For the text-containing cell, return its midpoint in (x, y) coordinate format. 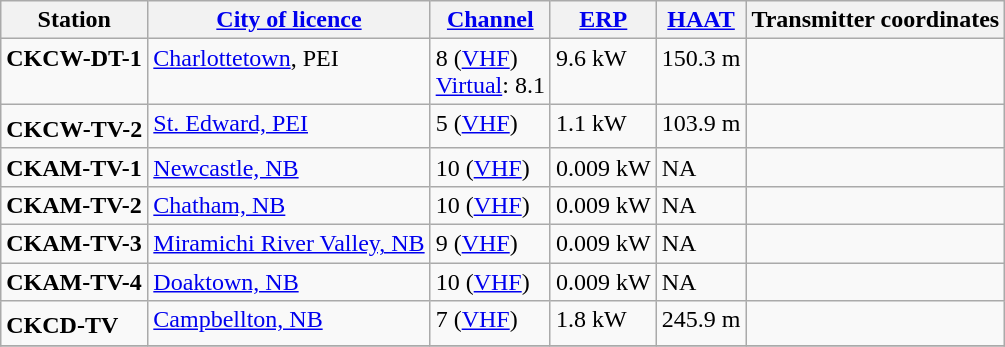
5 (VHF) (490, 126)
CKAM-TV-4 (74, 282)
Miramichi River Valley, NB (289, 244)
CKAM-TV-3 (74, 244)
103.9 m (701, 126)
Station (74, 20)
150.3 m (701, 72)
CKCD-TV (74, 324)
1.1 kW (603, 126)
245.9 m (701, 324)
Channel (490, 20)
Transmitter coordinates (876, 20)
Chatham, NB (289, 205)
HAAT (701, 20)
CKAM-TV-1 (74, 167)
ERP (603, 20)
7 (VHF) (490, 324)
1.8 kW (603, 324)
CKAM-TV-2 (74, 205)
9.6 kW (603, 72)
City of licence (289, 20)
CKCW-DT-1 (74, 72)
Charlottetown, PEI (289, 72)
8 (VHF) Virtual: 8.1 (490, 72)
Newcastle, NB (289, 167)
Campbellton, NB (289, 324)
CKCW-TV-2 (74, 126)
Doaktown, NB (289, 282)
9 (VHF) (490, 244)
St. Edward, PEI (289, 126)
